Locate the cell with the specified text and output its [x, y] center coordinate. 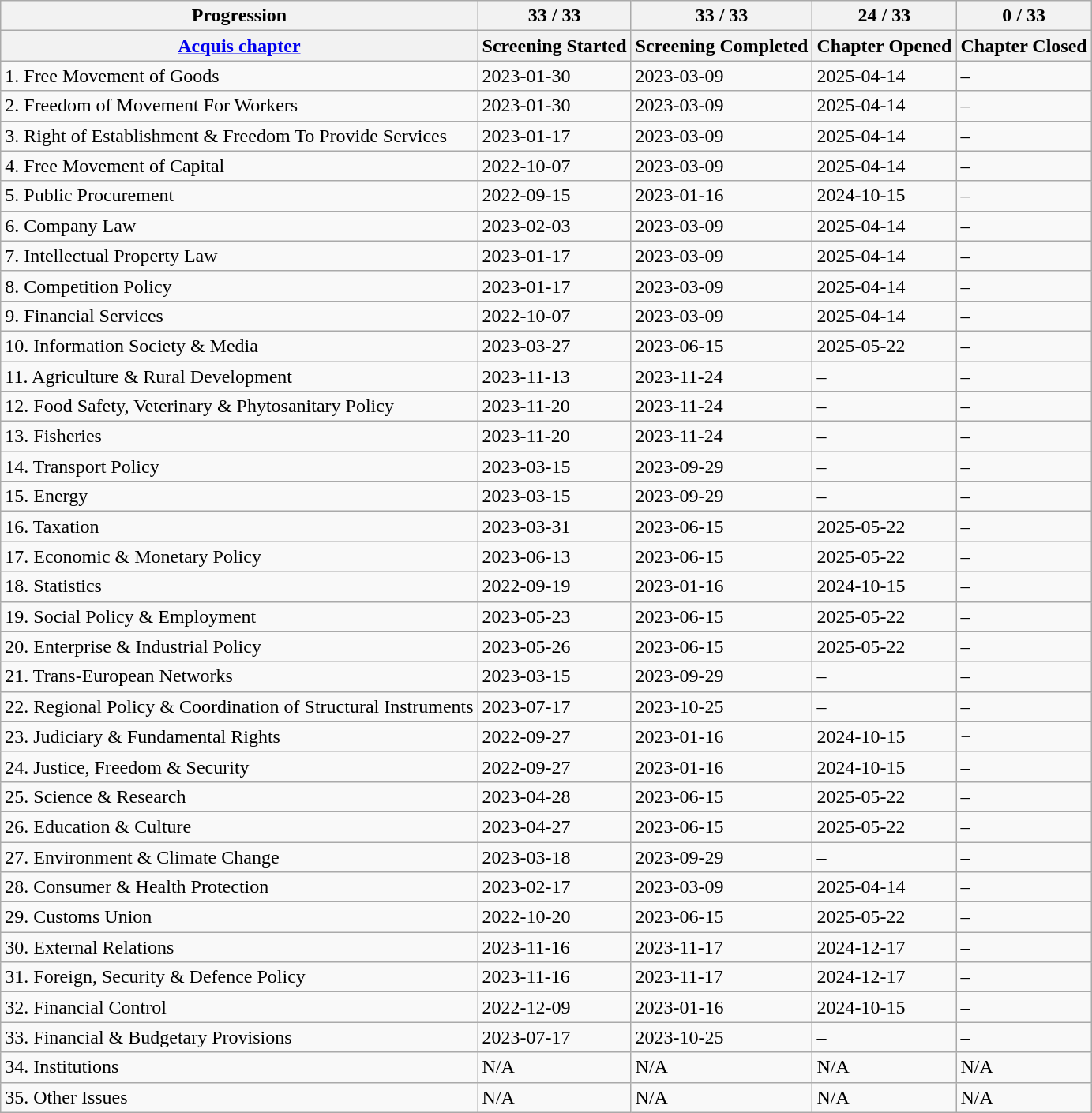
8. Competition Policy [239, 286]
Screening Completed [722, 46]
2023-11-13 [554, 377]
2. Freedom of Movement For Workers [239, 106]
2023-05-26 [554, 646]
2023-02-17 [554, 887]
5. Public Procurement [239, 196]
2023-03-31 [554, 527]
Chapter Opened [884, 46]
2022-09-19 [554, 586]
21. Trans-European Networks [239, 676]
2022-12-09 [554, 1007]
17. Economic & Monetary Policy [239, 556]
18. Statistics [239, 586]
2023-03-27 [554, 346]
13. Fisheries [239, 437]
9. Financial Services [239, 316]
16. Taxation [239, 527]
0 / 33 [1023, 16]
2022-09-15 [554, 196]
25. Science & Research [239, 796]
14. Transport Policy [239, 467]
2023-05-23 [554, 616]
20. Enterprise & Industrial Policy [239, 646]
2023-04-28 [554, 796]
27. Environment & Climate Change [239, 856]
32. Financial Control [239, 1007]
4. Free Movement of Capital [239, 166]
2023-06-13 [554, 556]
12. Food Safety, Veterinary & Phytosanitary Policy [239, 407]
3. Right of Establishment & Freedom To Provide Services [239, 136]
Chapter Closed [1023, 46]
23. Judiciary & Fundamental Rights [239, 736]
10. Information Society & Media [239, 346]
6. Company Law [239, 226]
15. Energy [239, 497]
33. Financial & Budgetary Provisions [239, 1037]
28. Consumer & Health Protection [239, 887]
Acquis chapter [239, 46]
29. Customs Union [239, 917]
24 / 33 [884, 16]
Screening Started [554, 46]
24. Justice, Freedom & Security [239, 766]
2023-04-27 [554, 826]
2023-03-18 [554, 856]
2022-10-20 [554, 917]
Progression [239, 16]
1. Free Movement of Goods [239, 76]
− [1023, 736]
2023-02-03 [554, 226]
19. Social Policy & Employment [239, 616]
22. Regional Policy & Coordination of Structural Instruments [239, 706]
34. Institutions [239, 1067]
7. Intellectual Property Law [239, 256]
30. External Relations [239, 947]
35. Other Issues [239, 1097]
31. Foreign, Security & Defence Policy [239, 977]
11. Agriculture & Rural Development [239, 377]
26. Education & Culture [239, 826]
